Detect which cell encompasses the target text, then output its [x, y] center coordinate. 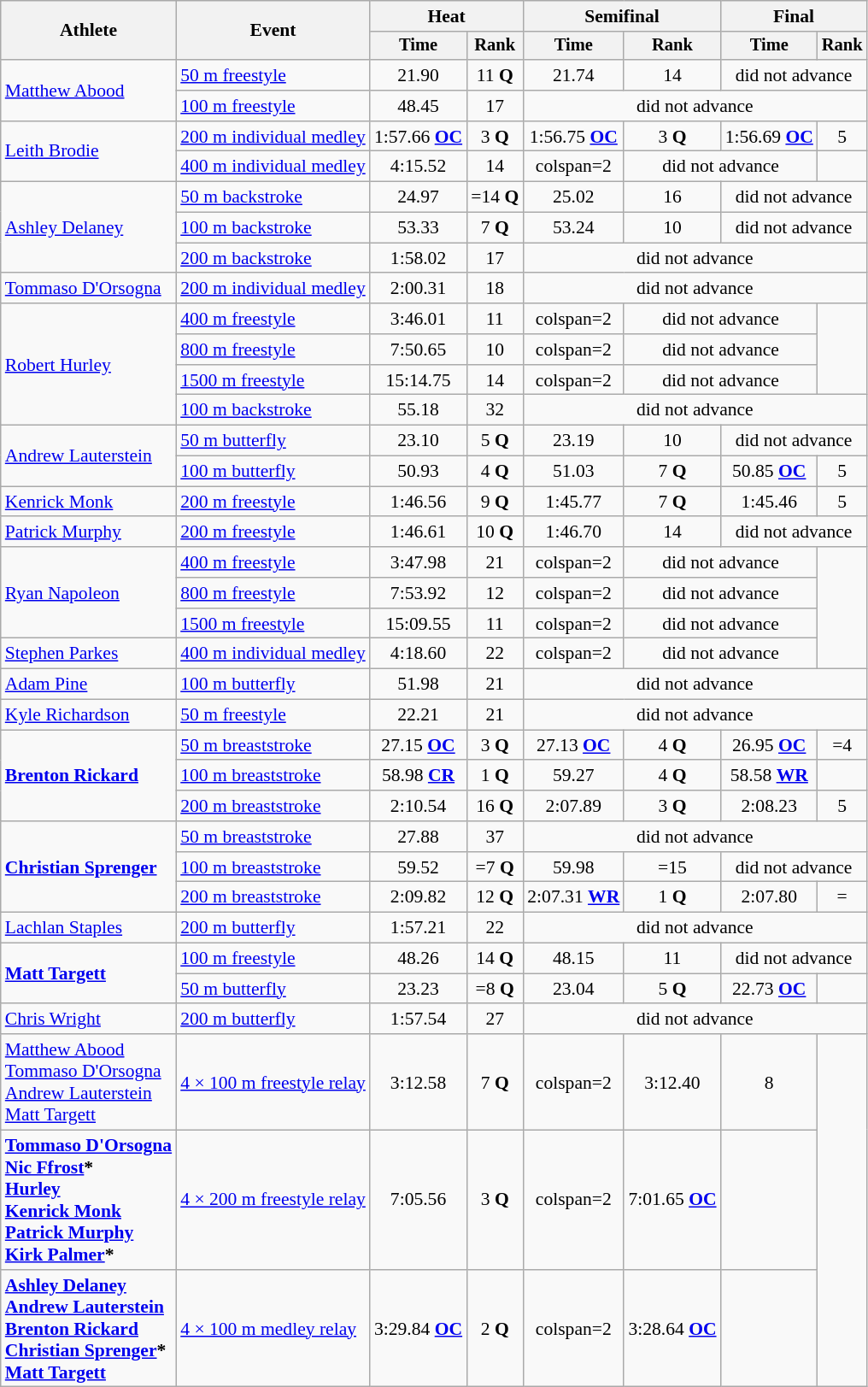
50 m backstroke [273, 197]
24.97 [419, 197]
3:12.40 [672, 1082]
=7 Q [495, 867]
32 [495, 410]
Matthew Abood [89, 91]
Chris Wright [89, 1020]
Athlete [89, 31]
Tommaso D'OrsognaNic Ffrost*HurleyKenrick MonkPatrick MurphyKirk Palmer* [89, 1200]
50.85 OC [769, 472]
16 Q [495, 806]
26.95 OC [769, 745]
1:46.70 [573, 532]
2:08.23 [769, 806]
22.21 [419, 715]
1:46.56 [419, 502]
7:01.65 OC [672, 1200]
48.26 [419, 959]
55.18 [419, 410]
1:57.21 [419, 928]
4:15.52 [419, 167]
1:58.02 [419, 258]
21.74 [573, 75]
58.98 CR [419, 776]
=15 [672, 867]
53.33 [419, 228]
Lachlan Staples [89, 928]
1:57.54 [419, 1020]
15:09.55 [419, 624]
Tommaso D'Orsogna [89, 289]
22.73 OC [769, 989]
= [842, 897]
Leith Brodie [89, 152]
Ashley Delaney [89, 227]
Adam Pine [89, 685]
53.24 [573, 228]
23.04 [573, 989]
1:45.77 [573, 502]
27.13 OC [573, 745]
4 × 100 m freestyle relay [273, 1082]
4 × 200 m freestyle relay [273, 1200]
7:53.92 [419, 593]
27 [495, 1020]
Patrick Murphy [89, 532]
Brenton Rickard [89, 776]
12 [495, 593]
59.52 [419, 867]
3:47.98 [419, 562]
59.27 [573, 776]
Matthew AboodTommaso D'OrsognaAndrew LautersteinMatt Targett [89, 1082]
48.45 [419, 106]
Andrew Lauterstein [89, 456]
Semifinal [622, 16]
18 [495, 289]
27.15 OC [419, 745]
=14 Q [495, 197]
12 Q [495, 897]
Ryan Napoleon [89, 593]
27.88 [419, 837]
Kyle Richardson [89, 715]
Christian Sprenger [89, 867]
Event [273, 31]
1:57.66 OC [419, 137]
Stephen Parkes [89, 654]
51.03 [573, 472]
59.98 [573, 867]
58.58 WR [769, 776]
9 Q [495, 502]
=4 [842, 745]
1:56.75 OC [573, 137]
16 [672, 197]
48.15 [573, 959]
2:09.82 [419, 897]
7:05.56 [419, 1200]
2:07.89 [573, 806]
1:46.61 [419, 532]
10 Q [495, 532]
Matt Targett [89, 974]
2:07.80 [769, 897]
23.23 [419, 989]
7:50.65 [419, 350]
50.93 [419, 472]
Final [795, 16]
25.02 [573, 197]
3:46.01 [419, 319]
37 [495, 837]
Kenrick Monk [89, 502]
14 Q [495, 959]
200 m backstroke [273, 258]
1:56.69 OC [769, 137]
2:00.31 [419, 289]
2:10.54 [419, 806]
8 [769, 1082]
2:07.31 WR [573, 897]
23.10 [419, 441]
21.90 [419, 75]
=8 Q [495, 989]
4:18.60 [419, 654]
Robert Hurley [89, 364]
51.98 [419, 685]
1:45.46 [769, 502]
3:12.58 [419, 1082]
23.19 [573, 441]
Heat [446, 16]
11 Q [495, 75]
15:14.75 [419, 380]
